Determine the [x, y] coordinate at the center of the cell enclosing the given text.  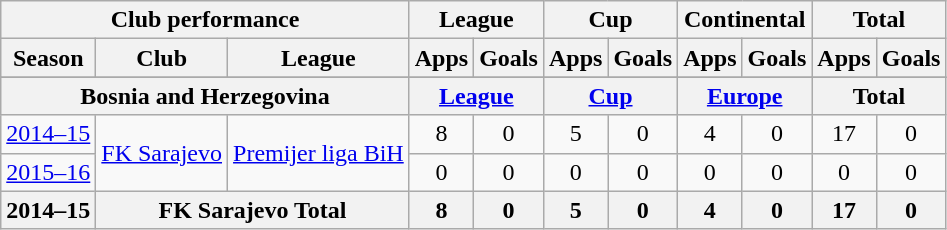
FK Sarajevo [162, 153]
Club performance [205, 20]
Premijer liga BiH [319, 153]
Europe [745, 96]
2015–16 [48, 172]
Bosnia and Herzegovina [205, 96]
Season [48, 58]
FK Sarajevo Total [252, 210]
Continental [745, 20]
Club [162, 58]
